Output the [X, Y] coordinate of the center of the cell containing the given text.  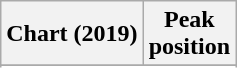
Peakposition [189, 34]
Chart (2019) [72, 34]
